Search for the cell housing the specified text and yield its (X, Y) center coordinate. 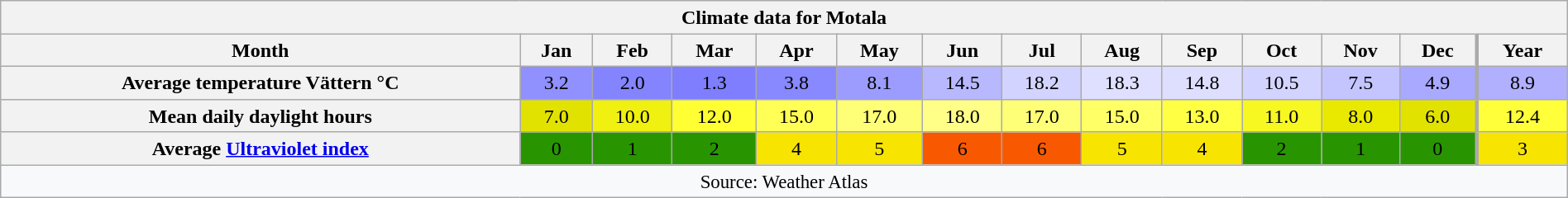
18.2 (1042, 82)
14.5 (963, 82)
11.0 (1282, 115)
12.0 (715, 115)
Jan (557, 50)
3.2 (557, 82)
4.9 (1439, 82)
Apr (796, 50)
3.8 (796, 82)
Feb (633, 50)
Jul (1042, 50)
8.9 (1522, 82)
3 (1522, 148)
18.0 (963, 115)
10.0 (633, 115)
Source: Weather Atlas (784, 181)
Average Ultraviolet index (261, 148)
13.0 (1202, 115)
Mean daily daylight hours (261, 115)
May (880, 50)
1.3 (715, 82)
Nov (1361, 50)
6.0 (1439, 115)
14.8 (1202, 82)
Year (1522, 50)
Mar (715, 50)
7.5 (1361, 82)
Month (261, 50)
8.0 (1361, 115)
10.5 (1282, 82)
Aug (1121, 50)
7.0 (557, 115)
8.1 (880, 82)
2.0 (633, 82)
Climate data for Motala (784, 17)
18.3 (1121, 82)
Oct (1282, 50)
12.4 (1522, 115)
Jun (963, 50)
Average temperature Vättern °C (261, 82)
Sep (1202, 50)
Dec (1439, 50)
